Capture the cell that displays the provided text and extract its [X, Y] central coordinate. 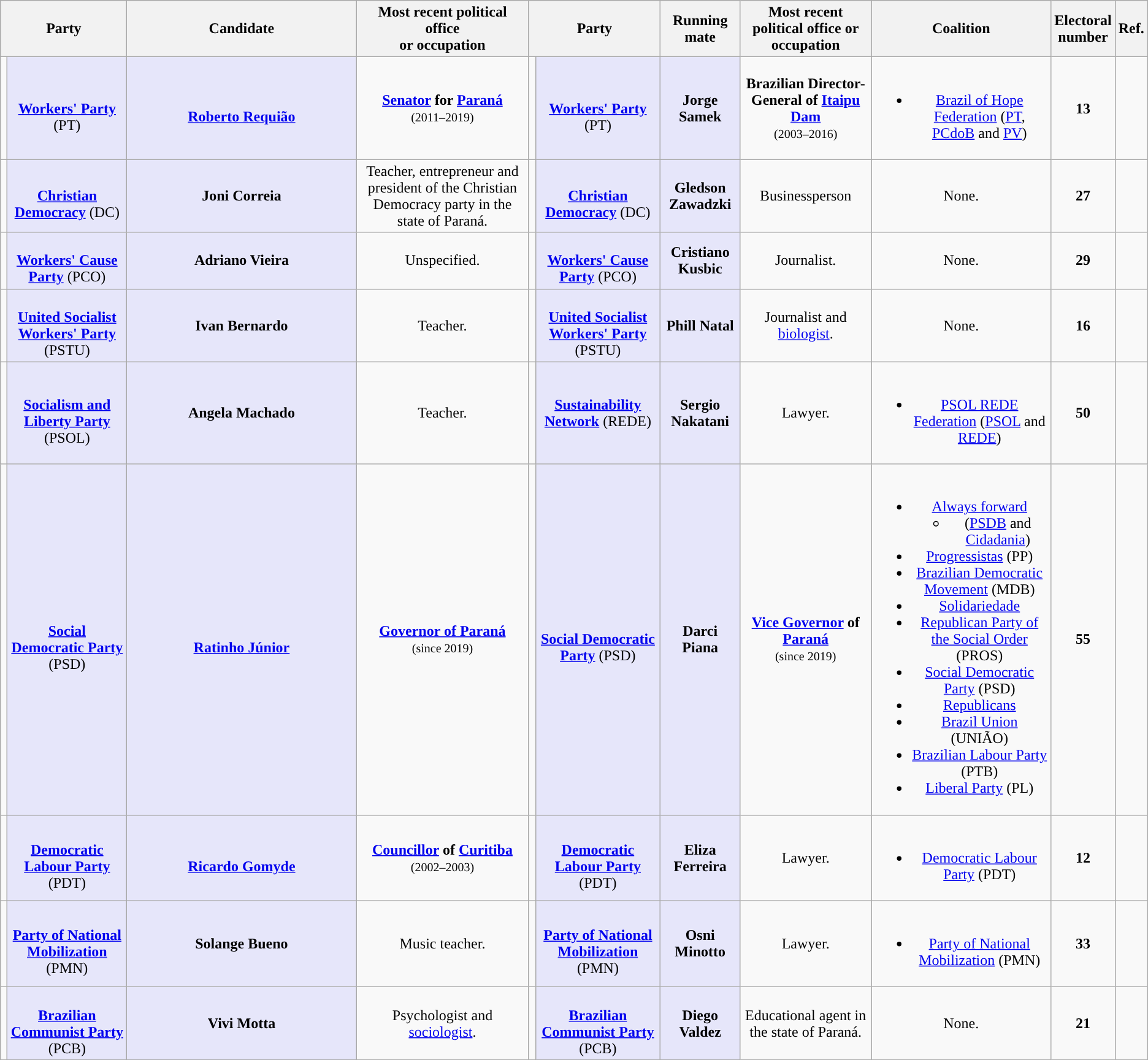
27 [1083, 196]
Educational agent in the state of Paraná. [806, 1023]
16 [1083, 325]
Unspecified. [443, 261]
Solange Bueno [242, 944]
Psychologist and sociologist. [443, 1023]
12 [1083, 858]
Music teacher. [443, 944]
PSOL REDE Federation (PSOL and REDE) [962, 413]
Joni Correia [242, 196]
Ivan Bernardo [242, 325]
Phill Natal [700, 325]
Electoral number [1083, 29]
Running mate [700, 29]
Gledson Zawadzki [700, 196]
Ratinho Júnior [242, 639]
Journalist. [806, 261]
Brazilian Director-General of Itaipu Dam(2003–2016) [806, 108]
55 [1083, 639]
Coalition [962, 29]
29 [1083, 261]
Ref. [1131, 29]
Vice Governor of Paraná(since 2019) [806, 639]
50 [1083, 413]
Brazil of Hope Federation (PT, PCdoB and PV) [962, 108]
Socialism and Liberty Party (PSOL) [67, 413]
Cristiano Kusbic [700, 261]
Darci Piana [700, 639]
Governor of Paraná(since 2019) [443, 639]
Journalist and biologist. [806, 325]
Sustainability Network (REDE) [598, 413]
33 [1083, 944]
Jorge Samek [700, 108]
Senator for Paraná(2011–2019) [443, 108]
Diego Valdez [700, 1023]
Osni Minotto [700, 944]
13 [1083, 108]
Vivi Motta [242, 1023]
Eliza Ferreira [700, 858]
21 [1083, 1023]
Councillor of Curitiba(2002–2003) [443, 858]
Candidate [242, 29]
Sergio Nakatani [700, 413]
Teacher, entrepreneur and president of the Christian Democracy party in the state of Paraná. [443, 196]
Ricardo Gomyde [242, 858]
Roberto Requião [242, 108]
Businessperson [806, 196]
Adriano Vieira [242, 261]
Angela Machado [242, 413]
